Return [X, Y] of the center of cell containing provided text 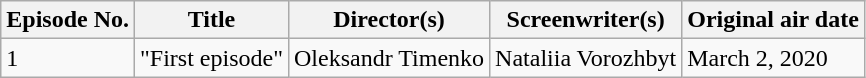
Title [212, 20]
Director(s) [388, 20]
"First episode" [212, 58]
1 [68, 58]
Screenwriter(s) [586, 20]
Oleksandr Timenko [388, 58]
Nataliia Vorozhbyt [586, 58]
Original air date [774, 20]
March 2, 2020 [774, 58]
Episode No. [68, 20]
